Return (X, Y) of the center of cell containing provided text 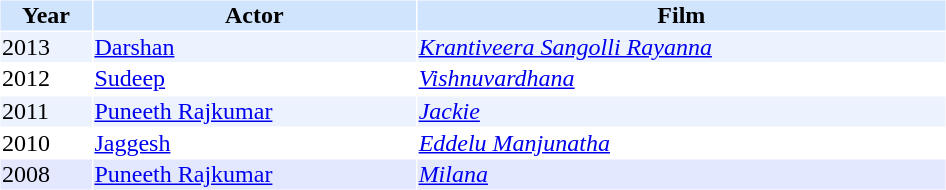
2013 (46, 47)
2011 (46, 111)
Eddelu Manjunatha (681, 143)
Actor (254, 15)
Jackie (681, 111)
Year (46, 15)
Sudeep (254, 79)
Darshan (254, 47)
Film (681, 15)
2008 (46, 175)
Vishnuvardhana (681, 79)
2012 (46, 79)
Milana (681, 175)
2010 (46, 143)
Krantiveera Sangolli Rayanna (681, 47)
Jaggesh (254, 143)
